Detect which cell encompasses the target text, then output its (X, Y) center coordinate. 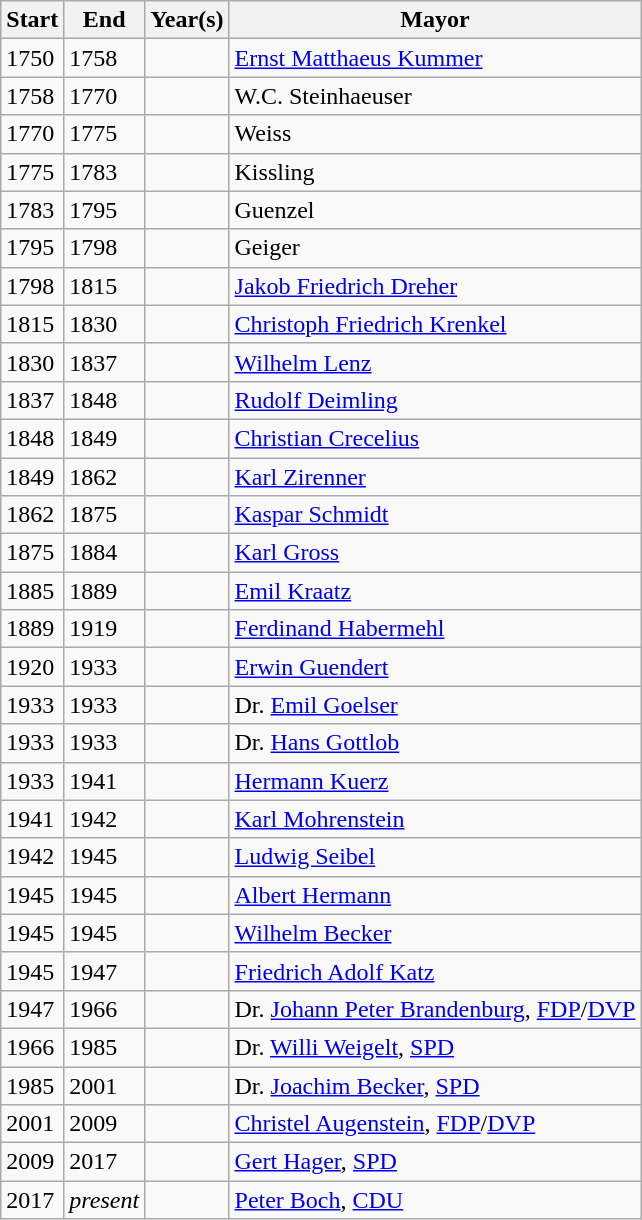
Christian Crecelius (435, 438)
1919 (104, 629)
Rudolf Deimling (435, 400)
Hermann Kuerz (435, 781)
present (104, 1200)
Dr. Emil Goelser (435, 705)
Dr. Joachim Becker, SPD (435, 1085)
Wilhelm Lenz (435, 362)
1920 (32, 667)
Kissling (435, 172)
Christoph Friedrich Krenkel (435, 324)
Year(s) (187, 20)
Ferdinand Habermehl (435, 629)
Erwin Guendert (435, 667)
Karl Mohrenstein (435, 819)
Karl Zirenner (435, 477)
Jakob Friedrich Dreher (435, 286)
Christel Augenstein, FDP/DVP (435, 1124)
Peter Boch, CDU (435, 1200)
1884 (104, 553)
Gert Hager, SPD (435, 1162)
Dr. Johann Peter Brandenburg, FDP/DVP (435, 1009)
Karl Gross (435, 553)
Albert Hermann (435, 895)
Kaspar Schmidt (435, 515)
Dr. Willi Weigelt, SPD (435, 1047)
Friedrich Adolf Katz (435, 971)
Wilhelm Becker (435, 933)
Emil Kraatz (435, 591)
Geiger (435, 248)
W.C. Steinhaeuser (435, 96)
1750 (32, 58)
Start (32, 20)
Ludwig Seibel (435, 857)
Dr. Hans Gottlob (435, 743)
End (104, 20)
1885 (32, 591)
Guenzel (435, 210)
Weiss (435, 134)
Ernst Matthaeus Kummer (435, 58)
Mayor (435, 20)
